Detect which cell encompasses the target text, then output its [x, y] center coordinate. 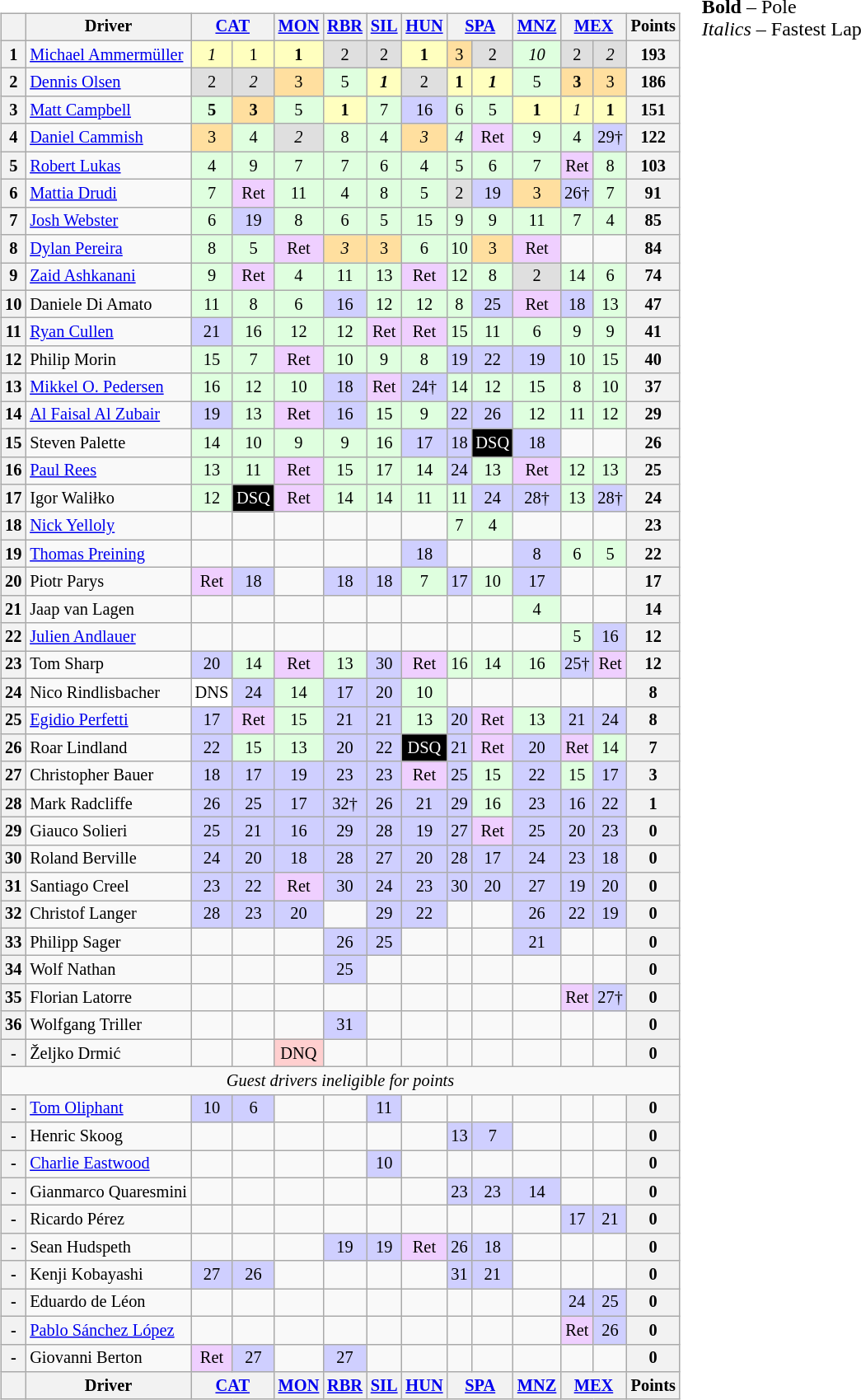
Piotr Parys [108, 582]
Ryan Cullen [108, 332]
Charlie Eastwood [108, 1164]
Daniele Di Amato [108, 304]
Josh Webster [108, 221]
Roar Lindland [108, 748]
25† [577, 665]
DNQ [299, 1053]
34 [13, 970]
Giauco Solieri [108, 831]
Tom Oliphant [108, 1108]
Dennis Olsen [108, 82]
Željko Drmić [108, 1053]
Christopher Bauer [108, 775]
Gianmarco Quaresmini [108, 1192]
24† [423, 387]
Nico Rindlisbacher [108, 692]
Egidio Perfetti [108, 720]
35 [13, 998]
40 [653, 360]
Igor Waliłko [108, 499]
27† [610, 998]
Mikkel O. Pedersen [108, 387]
Giovanni Berton [108, 1358]
Sean Hudspeth [108, 1248]
Zaid Ashkanani [108, 277]
Eduardo de Léon [108, 1303]
Wolfgang Triller [108, 1025]
29† [610, 138]
186 [653, 82]
Mattia Drudi [108, 194]
Steven Palette [108, 442]
Guest drivers ineligible for points [339, 1081]
Christof Langer [108, 915]
Matt Campbell [108, 110]
122 [653, 138]
Daniel Cammish [108, 138]
41 [653, 332]
84 [653, 249]
32 [13, 915]
91 [653, 194]
103 [653, 166]
Tom Sharp [108, 665]
Thomas Preining [108, 554]
Wolf Nathan [108, 970]
Dylan Pereira [108, 249]
47 [653, 304]
32† [344, 803]
Florian Latorre [108, 998]
37 [653, 387]
Ricardo Pérez [108, 1220]
26† [577, 194]
Philip Morin [108, 360]
Al Faisal Al Zubair [108, 415]
Pablo Sánchez López [108, 1330]
Roland Berville [108, 859]
Nick Yelloly [108, 526]
Michael Ammermüller [108, 54]
Robert Lukas [108, 166]
151 [653, 110]
Kenji Kobayashi [108, 1275]
Mark Radcliffe [108, 803]
Santiago Creel [108, 887]
Philipp Sager [108, 942]
Henric Skoog [108, 1136]
Jaap van Lagen [108, 609]
Paul Rees [108, 471]
193 [653, 54]
36 [13, 1025]
33 [13, 942]
Julien Andlauer [108, 637]
DNS [212, 692]
74 [653, 277]
85 [653, 221]
